Identify which cell holds the provided text, then report its (X, Y) central coordinate. 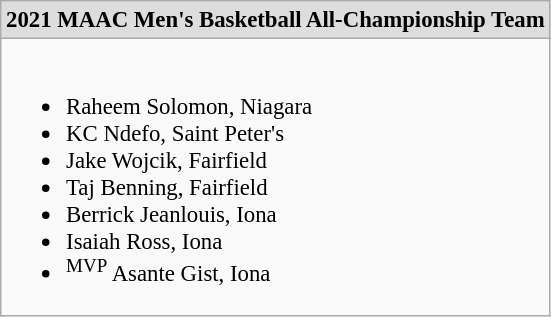
2021 MAAC Men's Basketball All-Championship Team (276, 20)
